Output the (X, Y) coordinate of the center of the cell containing the given text.  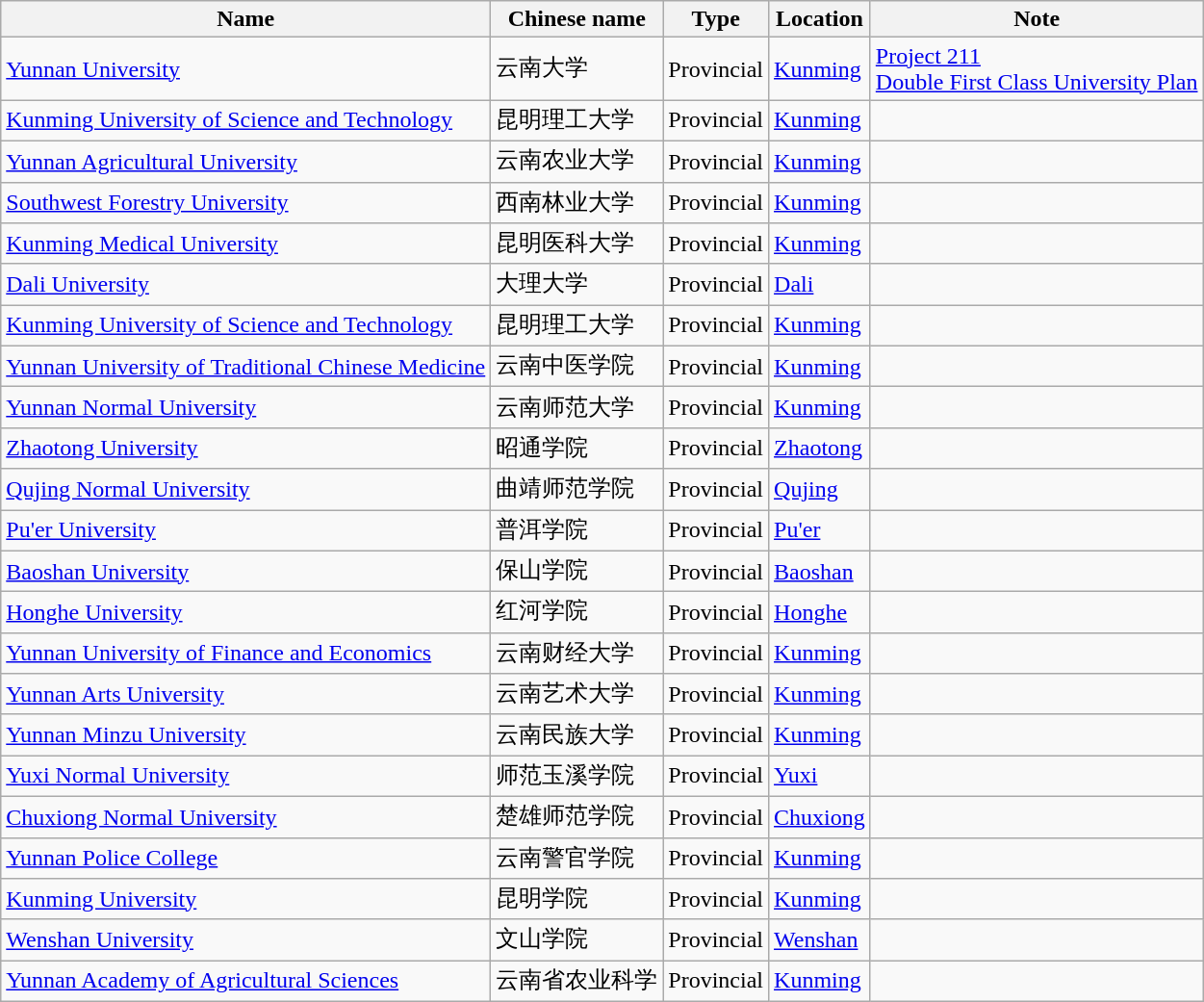
Kunming Medical University (246, 244)
Wenshan (820, 939)
昆明学院 (577, 899)
曲靖师范学院 (577, 489)
Yunnan Agricultural University (246, 162)
Note (1037, 19)
Type (716, 19)
Qujing (820, 489)
云南省农业科学 (577, 982)
Yuxi Normal University (246, 776)
昭通学院 (577, 449)
Kunming University (246, 899)
云南大学 (577, 69)
Pu'er (820, 531)
云南农业大学 (577, 162)
师范玉溪学院 (577, 776)
Yunnan Police College (246, 859)
保山学院 (577, 572)
Chuxiong Normal University (246, 816)
云南师范大学 (577, 408)
Wenshan University (246, 939)
Southwest Forestry University (246, 202)
Zhaotong (820, 449)
Yunnan Minzu University (246, 735)
云南民族大学 (577, 735)
Location (820, 19)
Project 211Double First Class University Plan (1037, 69)
Yunnan Normal University (246, 408)
Chuxiong (820, 816)
Qujing Normal University (246, 489)
昆明医科大学 (577, 244)
云南中医学院 (577, 366)
大理大学 (577, 285)
Baoshan (820, 572)
普洱学院 (577, 531)
Dali University (246, 285)
楚雄师范学院 (577, 816)
Yunnan University of Finance and Economics (246, 653)
西南林业大学 (577, 202)
Yunnan University of Traditional Chinese Medicine (246, 366)
Name (246, 19)
云南财经大学 (577, 653)
Honghe University (246, 612)
Pu'er University (246, 531)
Zhaotong University (246, 449)
Dali (820, 285)
Yuxi (820, 776)
Yunnan Arts University (246, 695)
Honghe (820, 612)
云南艺术大学 (577, 695)
Yunnan University (246, 69)
云南警官学院 (577, 859)
Chinese name (577, 19)
红河学院 (577, 612)
Yunnan Academy of Agricultural Sciences (246, 982)
文山学院 (577, 939)
Baoshan University (246, 572)
